Identify which cell holds the provided text, then report its (X, Y) central coordinate. 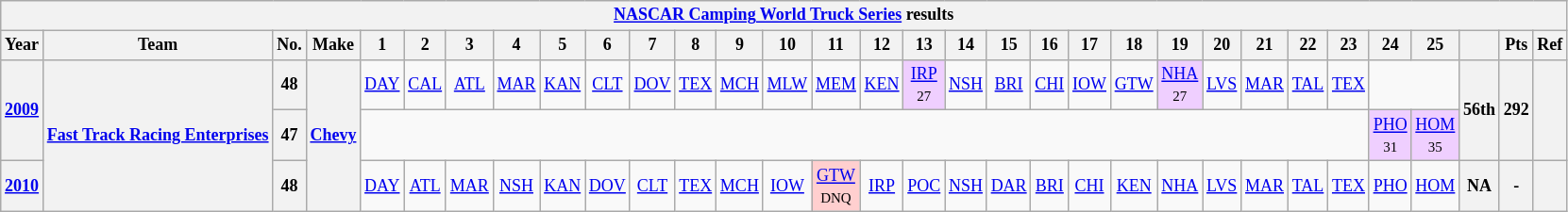
Team (157, 45)
4 (516, 45)
NHA (1180, 186)
Pts (1516, 45)
IRP27 (924, 85)
Ref (1550, 45)
MLW (787, 85)
12 (882, 45)
24 (1390, 45)
8 (696, 45)
11 (836, 45)
3 (469, 45)
19 (1180, 45)
47 (289, 136)
21 (1265, 45)
22 (1307, 45)
- (1516, 186)
DAR (1008, 186)
PHO (1390, 186)
GTWDNQ (836, 186)
Make (333, 45)
17 (1089, 45)
Fast Track Racing Enterprises (157, 136)
2 (425, 45)
No. (289, 45)
5 (563, 45)
16 (1050, 45)
CAL (425, 85)
20 (1222, 45)
GTW (1134, 85)
IRP (882, 186)
1 (382, 45)
2010 (23, 186)
9 (740, 45)
15 (1008, 45)
HOM35 (1435, 136)
NA (1480, 186)
Chevy (333, 136)
13 (924, 45)
23 (1349, 45)
10 (787, 45)
NASCAR Camping World Truck Series results (784, 15)
Year (23, 45)
25 (1435, 45)
6 (608, 45)
HOM (1435, 186)
MEM (836, 85)
56th (1480, 109)
PHO31 (1390, 136)
2009 (23, 109)
NHA27 (1180, 85)
7 (652, 45)
POC (924, 186)
14 (967, 45)
18 (1134, 45)
292 (1516, 109)
